For the text-containing cell, return its midpoint in (x, y) coordinate format. 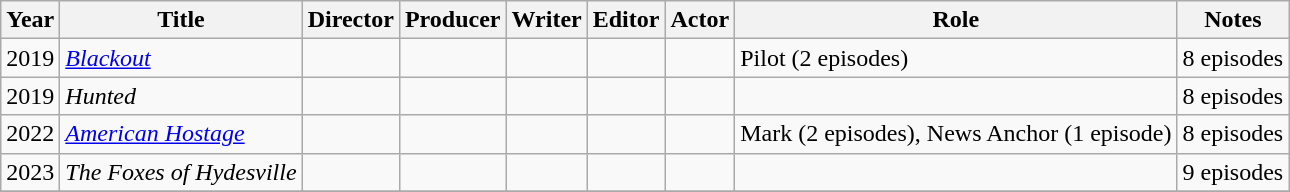
Blackout (181, 58)
The Foxes of Hydesville (181, 172)
Director (350, 20)
Role (956, 20)
Mark (2 episodes), News Anchor (1 episode) (956, 134)
Writer (546, 20)
Editor (626, 20)
9 episodes (1233, 172)
Hunted (181, 96)
Title (181, 20)
Notes (1233, 20)
Producer (452, 20)
2022 (30, 134)
American Hostage (181, 134)
Pilot (2 episodes) (956, 58)
2023 (30, 172)
Year (30, 20)
Actor (700, 20)
